For the text-containing cell, return its midpoint in [X, Y] coordinate format. 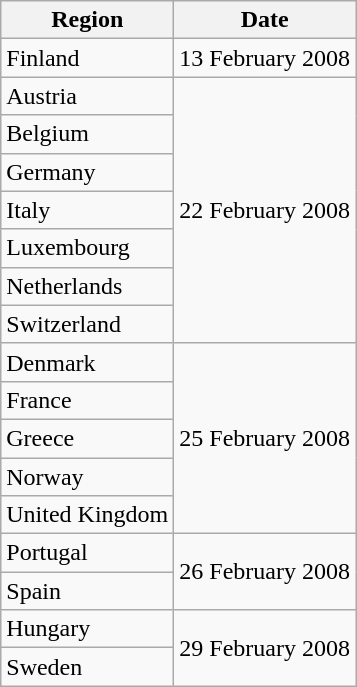
Portugal [88, 553]
Spain [88, 591]
United Kingdom [88, 515]
13 February 2008 [265, 58]
Austria [88, 96]
Luxembourg [88, 248]
Finland [88, 58]
Italy [88, 210]
22 February 2008 [265, 210]
Belgium [88, 134]
Switzerland [88, 324]
29 February 2008 [265, 648]
France [88, 400]
25 February 2008 [265, 438]
Hungary [88, 629]
Germany [88, 172]
Sweden [88, 667]
26 February 2008 [265, 572]
Region [88, 20]
Denmark [88, 362]
Greece [88, 438]
Date [265, 20]
Norway [88, 477]
Netherlands [88, 286]
